For the text-containing cell, return its midpoint in (X, Y) coordinate format. 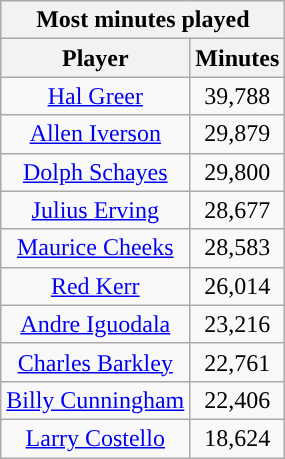
Julius Erving (96, 210)
Allen Iverson (96, 134)
Minutes (238, 58)
Dolph Schayes (96, 172)
28,583 (238, 248)
29,800 (238, 172)
23,216 (238, 324)
26,014 (238, 286)
Charles Barkley (96, 362)
Player (96, 58)
Maurice Cheeks (96, 248)
18,624 (238, 438)
Hal Greer (96, 96)
22,406 (238, 400)
Andre Iguodala (96, 324)
Red Kerr (96, 286)
29,879 (238, 134)
39,788 (238, 96)
22,761 (238, 362)
Most minutes played (143, 20)
28,677 (238, 210)
Billy Cunningham (96, 400)
Larry Costello (96, 438)
